Provide the [x, y] coordinate of the cell's center where the given text is located.  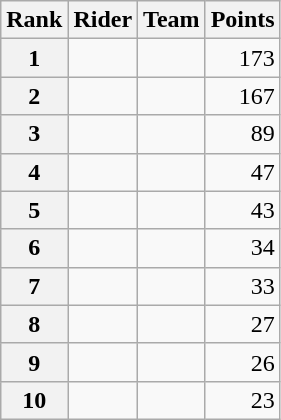
27 [242, 324]
173 [242, 58]
47 [242, 172]
33 [242, 286]
Rank [34, 20]
23 [242, 400]
89 [242, 134]
1 [34, 58]
34 [242, 248]
43 [242, 210]
7 [34, 286]
6 [34, 248]
Points [242, 20]
3 [34, 134]
Team [172, 20]
8 [34, 324]
4 [34, 172]
26 [242, 362]
2 [34, 96]
9 [34, 362]
10 [34, 400]
167 [242, 96]
5 [34, 210]
Rider [103, 20]
